Capture the cell that displays the provided text and extract its (X, Y) central coordinate. 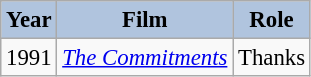
Year (29, 20)
Thanks (272, 58)
The Commitments (145, 58)
1991 (29, 58)
Film (145, 20)
Role (272, 20)
